Search for the cell housing the specified text and yield its (x, y) center coordinate. 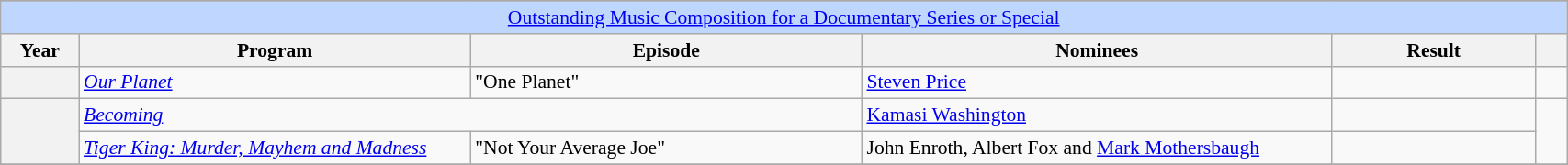
Tiger King: Murder, Mayhem and Madness (275, 148)
Program (275, 50)
Nominees (1097, 50)
Kamasi Washington (1097, 115)
Outstanding Music Composition for a Documentary Series or Special (784, 17)
"Not Your Average Joe" (666, 148)
Year (40, 50)
Result (1434, 50)
Episode (666, 50)
Steven Price (1097, 82)
"One Planet" (666, 82)
Our Planet (275, 82)
Becoming (470, 115)
John Enroth, Albert Fox and Mark Mothersbaugh (1097, 148)
